Output the (X, Y) coordinate of the center of the cell containing the given text.  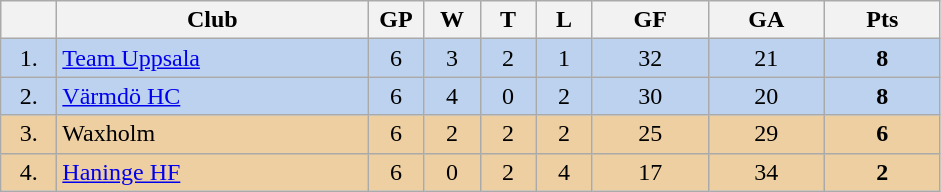
Team Uppsala (212, 58)
1. (29, 58)
L (564, 20)
34 (766, 172)
4. (29, 172)
W (452, 20)
17 (650, 172)
1 (564, 58)
21 (766, 58)
Waxholm (212, 134)
32 (650, 58)
29 (766, 134)
GF (650, 20)
GP (396, 20)
25 (650, 134)
20 (766, 96)
GA (766, 20)
Värmdö HC (212, 96)
3 (452, 58)
Pts (882, 20)
3. (29, 134)
Club (212, 20)
2. (29, 96)
30 (650, 96)
Haninge HF (212, 172)
T (508, 20)
